Identify which cell holds the provided text, then report its [x, y] central coordinate. 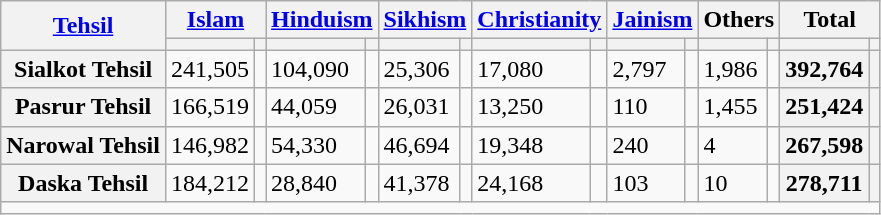
44,059 [316, 107]
241,505 [210, 69]
13,250 [531, 107]
2,797 [646, 69]
267,598 [824, 145]
1,986 [733, 69]
28,840 [316, 183]
392,764 [824, 69]
Hinduism [322, 20]
103 [646, 183]
10 [733, 183]
Sialkot Tehsil [84, 69]
Sikhism [425, 20]
17,080 [531, 69]
26,031 [419, 107]
110 [646, 107]
4 [733, 145]
184,212 [210, 183]
Others [739, 20]
25,306 [419, 69]
104,090 [316, 69]
46,694 [419, 145]
Jainism [652, 20]
Pasrur Tehsil [84, 107]
Total [830, 20]
24,168 [531, 183]
1,455 [733, 107]
278,711 [824, 183]
41,378 [419, 183]
Narowal Tehsil [84, 145]
166,519 [210, 107]
Christianity [540, 20]
Tehsil [84, 26]
251,424 [824, 107]
146,982 [210, 145]
19,348 [531, 145]
Islam [215, 20]
240 [646, 145]
Daska Tehsil [84, 183]
54,330 [316, 145]
